Detect which cell encompasses the target text, then output its (X, Y) center coordinate. 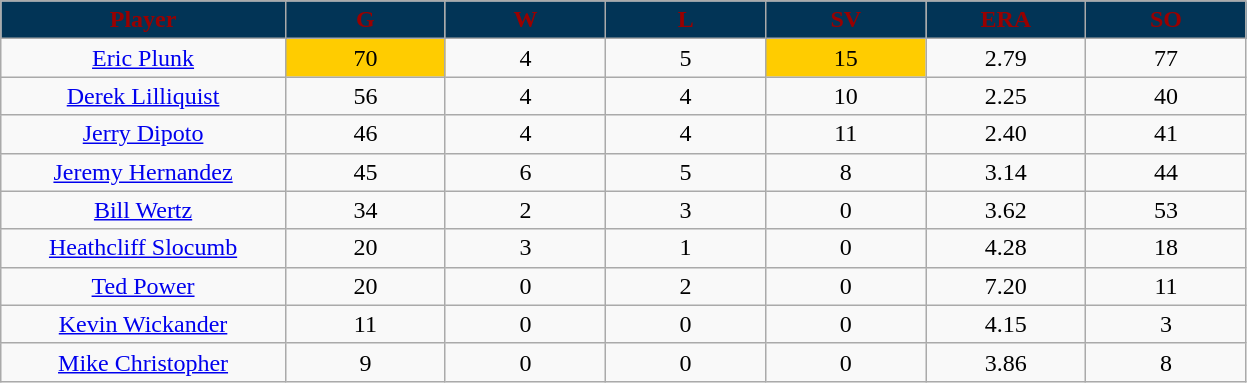
46 (365, 134)
2.25 (1006, 96)
3.62 (1006, 210)
41 (1166, 134)
4.28 (1006, 248)
3.86 (1006, 362)
Player (144, 20)
10 (846, 96)
6 (525, 172)
7.20 (1006, 286)
1 (686, 248)
45 (365, 172)
9 (365, 362)
Bill Wertz (144, 210)
34 (365, 210)
15 (846, 58)
ERA (1006, 20)
Derek Lilliquist (144, 96)
77 (1166, 58)
Ted Power (144, 286)
18 (1166, 248)
2.79 (1006, 58)
70 (365, 58)
SO (1166, 20)
Eric Plunk (144, 58)
G (365, 20)
53 (1166, 210)
2.40 (1006, 134)
Jeremy Hernandez (144, 172)
4.15 (1006, 324)
W (525, 20)
56 (365, 96)
SV (846, 20)
44 (1166, 172)
3.14 (1006, 172)
Mike Christopher (144, 362)
Heathcliff Slocumb (144, 248)
L (686, 20)
40 (1166, 96)
Jerry Dipoto (144, 134)
Kevin Wickander (144, 324)
